Search for the cell housing the specified text and yield its (x, y) center coordinate. 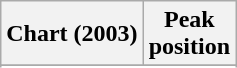
Peak position (189, 34)
Chart (2003) (72, 34)
